Search for the cell housing the specified text and yield its (x, y) center coordinate. 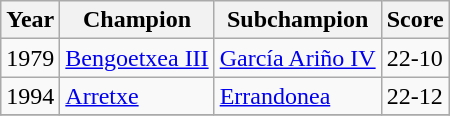
22-10 (415, 58)
Score (415, 20)
Bengoetxea III (137, 58)
Arretxe (137, 96)
1994 (30, 96)
Year (30, 20)
Errandonea (298, 96)
22-12 (415, 96)
García Ariño IV (298, 58)
1979 (30, 58)
Champion (137, 20)
Subchampion (298, 20)
